Pinpoint the cell where the given text exists, returning its (X, Y) midpoint coordinate. 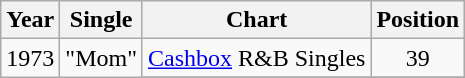
1973 (30, 58)
39 (418, 58)
Single (102, 20)
Position (418, 20)
Chart (256, 20)
Cashbox R&B Singles (256, 58)
"Mom" (102, 58)
Year (30, 20)
